Search for the cell housing the specified text and yield its [X, Y] center coordinate. 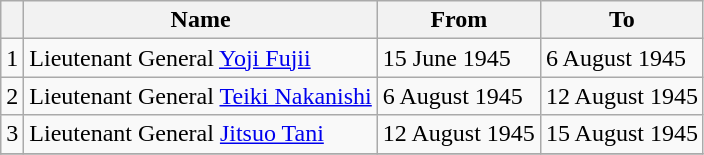
Name [201, 20]
15 August 1945 [622, 134]
Lieutenant General Yoji Fujii [201, 58]
15 June 1945 [458, 58]
2 [12, 96]
From [458, 20]
Lieutenant General Jitsuo Tani [201, 134]
1 [12, 58]
To [622, 20]
3 [12, 134]
Lieutenant General Teiki Nakanishi [201, 96]
